From the cell containing the given text, extract its center point as (x, y) coordinate. 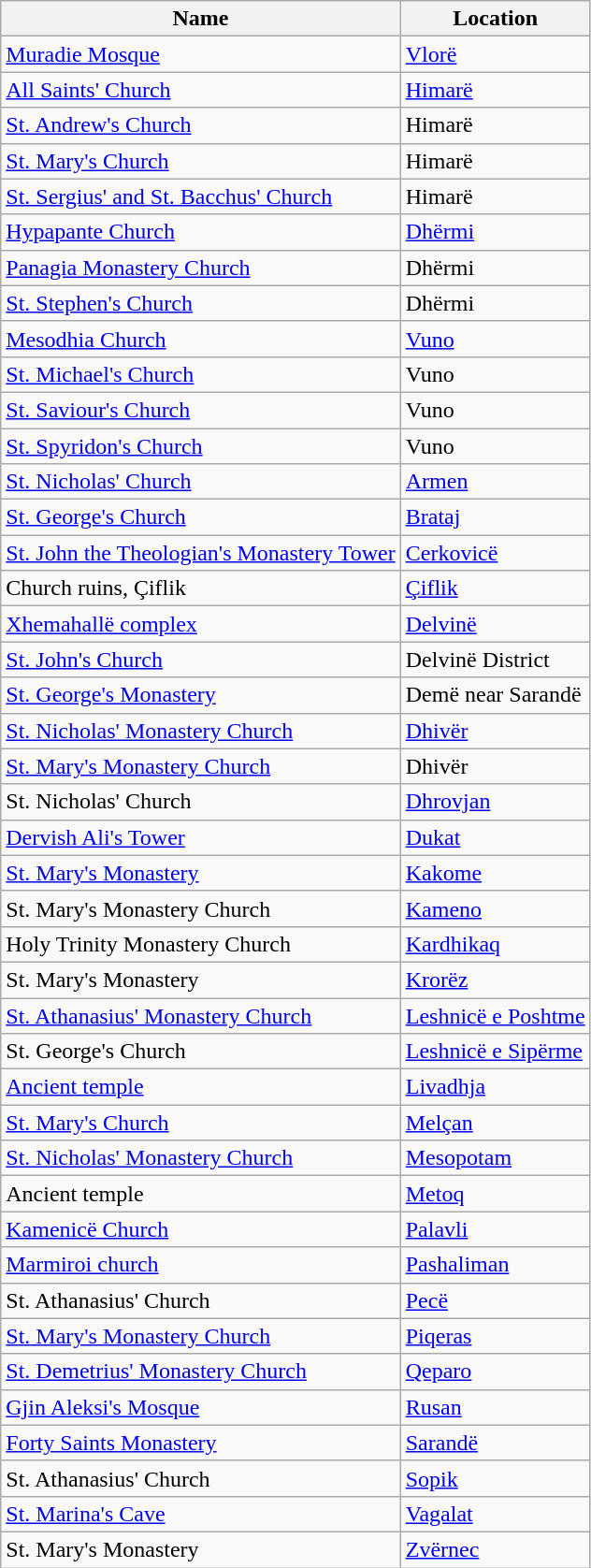
Gjin Aleksi's Mosque (200, 1407)
St. Stephen's Church (200, 303)
Palavli (496, 1229)
Hypapante Church (200, 232)
St. John the Theologian's Monastery Tower (200, 553)
Mesopotam (496, 1158)
Forty Saints Monastery (200, 1443)
Leshnicë e Sipërme (496, 1052)
St. George's Monastery (200, 695)
St. Spyridon's Church (200, 446)
Vlorë (496, 54)
Dervish Ali's Tower (200, 837)
Brataj (496, 517)
Holy Trinity Monastery Church (200, 944)
Sarandë (496, 1443)
Çiflik (496, 588)
Kardhikaq (496, 944)
St. Andrew's Church (200, 125)
Dukat (496, 837)
Dhrovjan (496, 802)
All Saints' Church (200, 90)
Panagia Monastery Church (200, 268)
Armen (496, 482)
Metoq (496, 1194)
St. Demetrius' Monastery Church (200, 1372)
Delvinë District (496, 660)
Sopik (496, 1478)
Qeparo (496, 1372)
Demë near Sarandë (496, 695)
Mesodhia Church (200, 339)
Zvërnec (496, 1549)
Location (496, 19)
Muradie Mosque (200, 54)
Krorëz (496, 980)
Church ruins, Çiflik (200, 588)
Leshnicë e Poshtme (496, 1015)
Livadhja (496, 1087)
Pashaliman (496, 1265)
St. Sergius' and St. Bacchus' Church (200, 196)
Delvinë (496, 624)
Piqeras (496, 1336)
St. Marina's Cave (200, 1514)
Marmiroi church (200, 1265)
St. John's Church (200, 660)
St. Michael's Church (200, 374)
St. Saviour's Church (200, 410)
Melçan (496, 1123)
Kakome (496, 873)
Name (200, 19)
St. Athanasius' Monastery Church (200, 1015)
Pecë (496, 1300)
Vagalat (496, 1514)
Cerkovicë (496, 553)
Rusan (496, 1407)
Kameno (496, 908)
Kamenicë Church (200, 1229)
Xhemahallë complex (200, 624)
